For the text-containing cell, return its midpoint in [x, y] coordinate format. 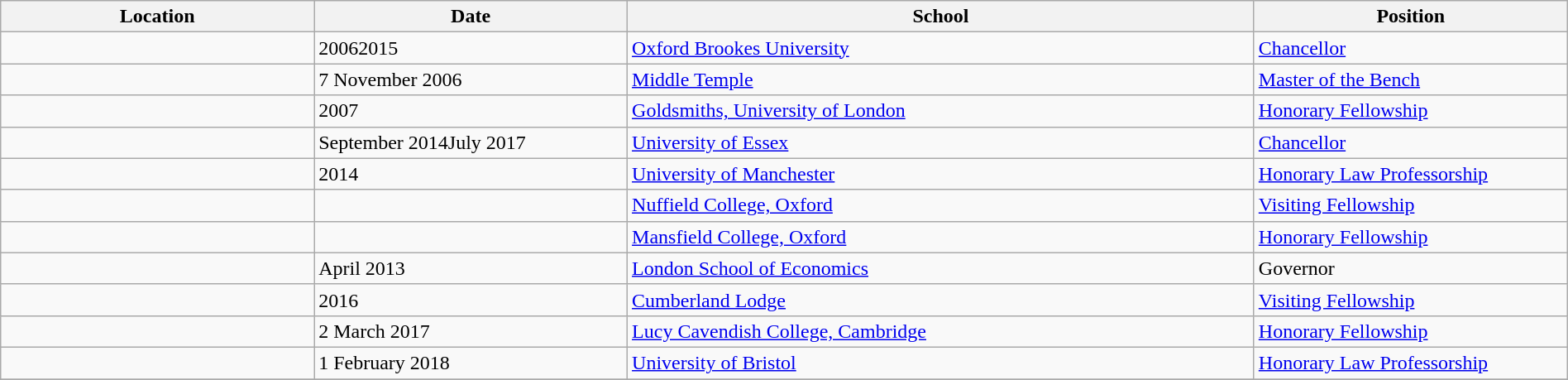
September 2014July 2017 [471, 142]
2 March 2017 [471, 331]
Cumberland Lodge [941, 300]
Lucy Cavendish College, Cambridge [941, 331]
Middle Temple [941, 79]
University of Bristol [941, 363]
Master of the Bench [1411, 79]
Oxford Brookes University [941, 48]
Mansfield College, Oxford [941, 237]
London School of Economics [941, 268]
7 November 2006 [471, 79]
University of Essex [941, 142]
April 2013 [471, 268]
Position [1411, 17]
2014 [471, 174]
Location [157, 17]
Date [471, 17]
2007 [471, 111]
20062015 [471, 48]
Goldsmiths, University of London [941, 111]
1 February 2018 [471, 363]
2016 [471, 300]
University of Manchester [941, 174]
Governor [1411, 268]
Nuffield College, Oxford [941, 205]
School [941, 17]
